Scan for the cell matching the given text and deliver its (X, Y) coordinate at center. 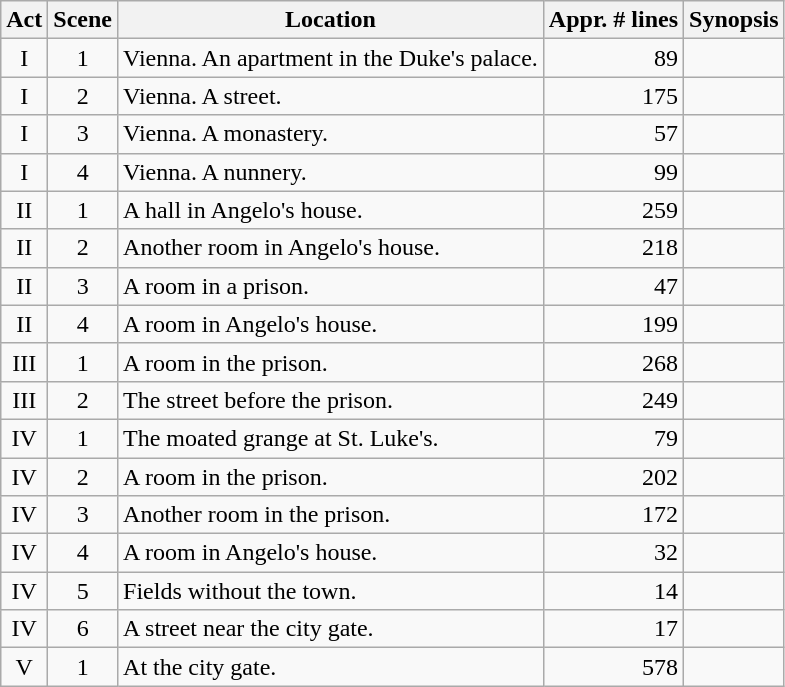
At the city gate. (331, 667)
Vienna. A nunnery. (331, 172)
79 (613, 438)
17 (613, 629)
Act (24, 20)
249 (613, 400)
57 (613, 134)
The street before the prison. (331, 400)
199 (613, 324)
Fields without the town. (331, 591)
Another room in Angelo's house. (331, 248)
578 (613, 667)
32 (613, 553)
14 (613, 591)
Scene (83, 20)
202 (613, 477)
The moated grange at St. Luke's. (331, 438)
V (24, 667)
A hall in Angelo's house. (331, 210)
Vienna. An apartment in the Duke's palace. (331, 58)
47 (613, 286)
268 (613, 362)
Location (331, 20)
Appr. # lines (613, 20)
Synopsis (734, 20)
Vienna. A street. (331, 96)
Another room in the prison. (331, 515)
6 (83, 629)
259 (613, 210)
218 (613, 248)
89 (613, 58)
A street near the city gate. (331, 629)
A room in a prison. (331, 286)
99 (613, 172)
172 (613, 515)
5 (83, 591)
Vienna. A monastery. (331, 134)
175 (613, 96)
